Scan for the cell matching the given text and deliver its (x, y) coordinate at center. 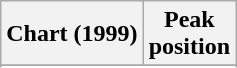
Peakposition (189, 34)
Chart (1999) (72, 34)
